For the text-containing cell, return its midpoint in [x, y] coordinate format. 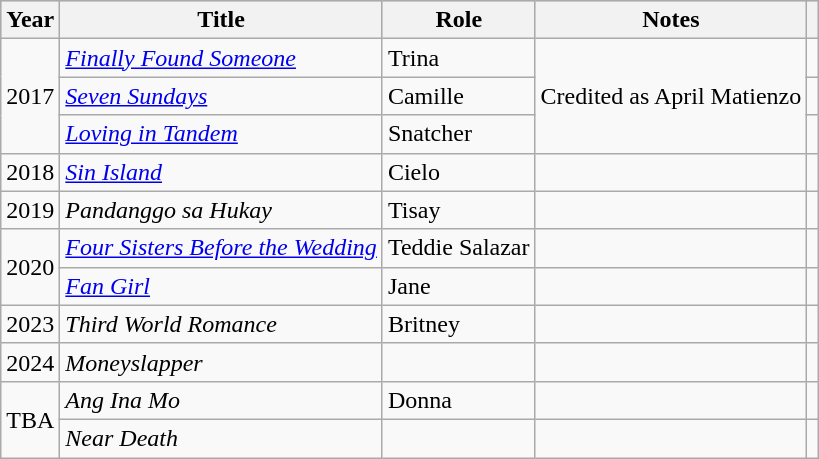
2017 [30, 96]
Third World Romance [222, 324]
Credited as April Matienzo [671, 96]
Year [30, 20]
2020 [30, 267]
Title [222, 20]
Tisay [458, 210]
Britney [458, 324]
Jane [458, 286]
Role [458, 20]
Teddie Salazar [458, 248]
Trina [458, 58]
Pandanggo sa Hukay [222, 210]
Finally Found Someone [222, 58]
Sin Island [222, 172]
Ang Ina Mo [222, 400]
Loving in Tandem [222, 134]
TBA [30, 419]
Donna [458, 400]
Fan Girl [222, 286]
Seven Sundays [222, 96]
Notes [671, 20]
2024 [30, 362]
Snatcher [458, 134]
2018 [30, 172]
Four Sisters Before the Wedding [222, 248]
Camille [458, 96]
2023 [30, 324]
Moneyslapper [222, 362]
2019 [30, 210]
Near Death [222, 438]
Cielo [458, 172]
